Return [x, y] of the center of cell containing provided text 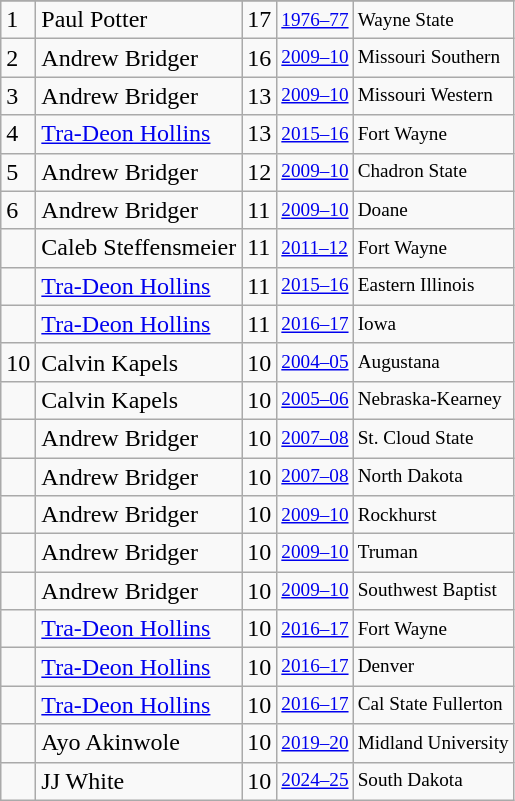
17 [260, 20]
2005–06 [315, 400]
16 [260, 58]
5 [18, 172]
Southwest Baptist [433, 591]
4 [18, 134]
Paul Potter [139, 20]
Missouri Western [433, 96]
North Dakota [433, 477]
Doane [433, 210]
St. Cloud State [433, 438]
Nebraska-Kearney [433, 400]
Chadron State [433, 172]
Augustana [433, 362]
Midland University [433, 743]
12 [260, 172]
2004–05 [315, 362]
1976–77 [315, 20]
Ayo Akinwole [139, 743]
Wayne State [433, 20]
2 [18, 58]
South Dakota [433, 781]
2024–25 [315, 781]
Cal State Fullerton [433, 705]
Truman [433, 553]
Missouri Southern [433, 58]
1 [18, 20]
Eastern Illinois [433, 286]
Caleb Steffensmeier [139, 248]
2011–12 [315, 248]
3 [18, 96]
Iowa [433, 324]
Denver [433, 667]
Rockhurst [433, 515]
6 [18, 210]
JJ White [139, 781]
2019–20 [315, 743]
